Extract the (X, Y) coordinate from the center of the cell holding the provided text.  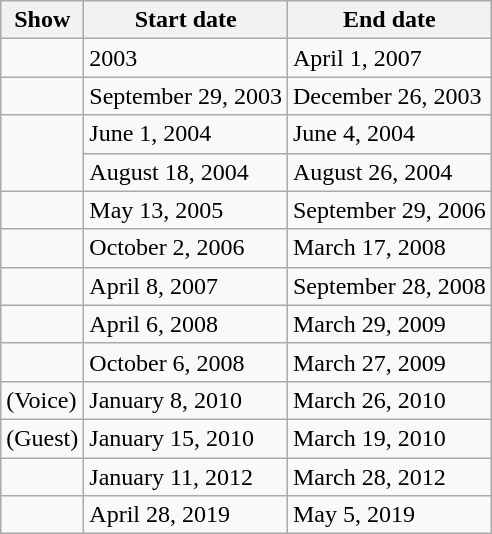
August 26, 2004 (389, 172)
June 4, 2004 (389, 134)
March 17, 2008 (389, 248)
September 29, 2006 (389, 210)
End date (389, 20)
(Guest) (42, 438)
March 26, 2010 (389, 400)
Show (42, 20)
April 6, 2008 (186, 324)
March 29, 2009 (389, 324)
January 11, 2012 (186, 477)
September 29, 2003 (186, 96)
Start date (186, 20)
September 28, 2008 (389, 286)
(Voice) (42, 400)
April 8, 2007 (186, 286)
October 2, 2006 (186, 248)
January 15, 2010 (186, 438)
June 1, 2004 (186, 134)
March 28, 2012 (389, 477)
April 28, 2019 (186, 515)
2003 (186, 58)
March 27, 2009 (389, 362)
October 6, 2008 (186, 362)
December 26, 2003 (389, 96)
April 1, 2007 (389, 58)
January 8, 2010 (186, 400)
May 5, 2019 (389, 515)
March 19, 2010 (389, 438)
May 13, 2005 (186, 210)
August 18, 2004 (186, 172)
